Search for the cell housing the specified text and yield its [x, y] center coordinate. 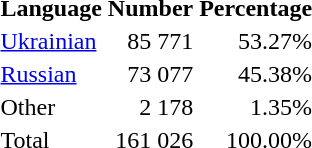
2 178 [150, 107]
85 771 [150, 41]
73 077 [150, 74]
